Capture the cell that displays the provided text and extract its [x, y] central coordinate. 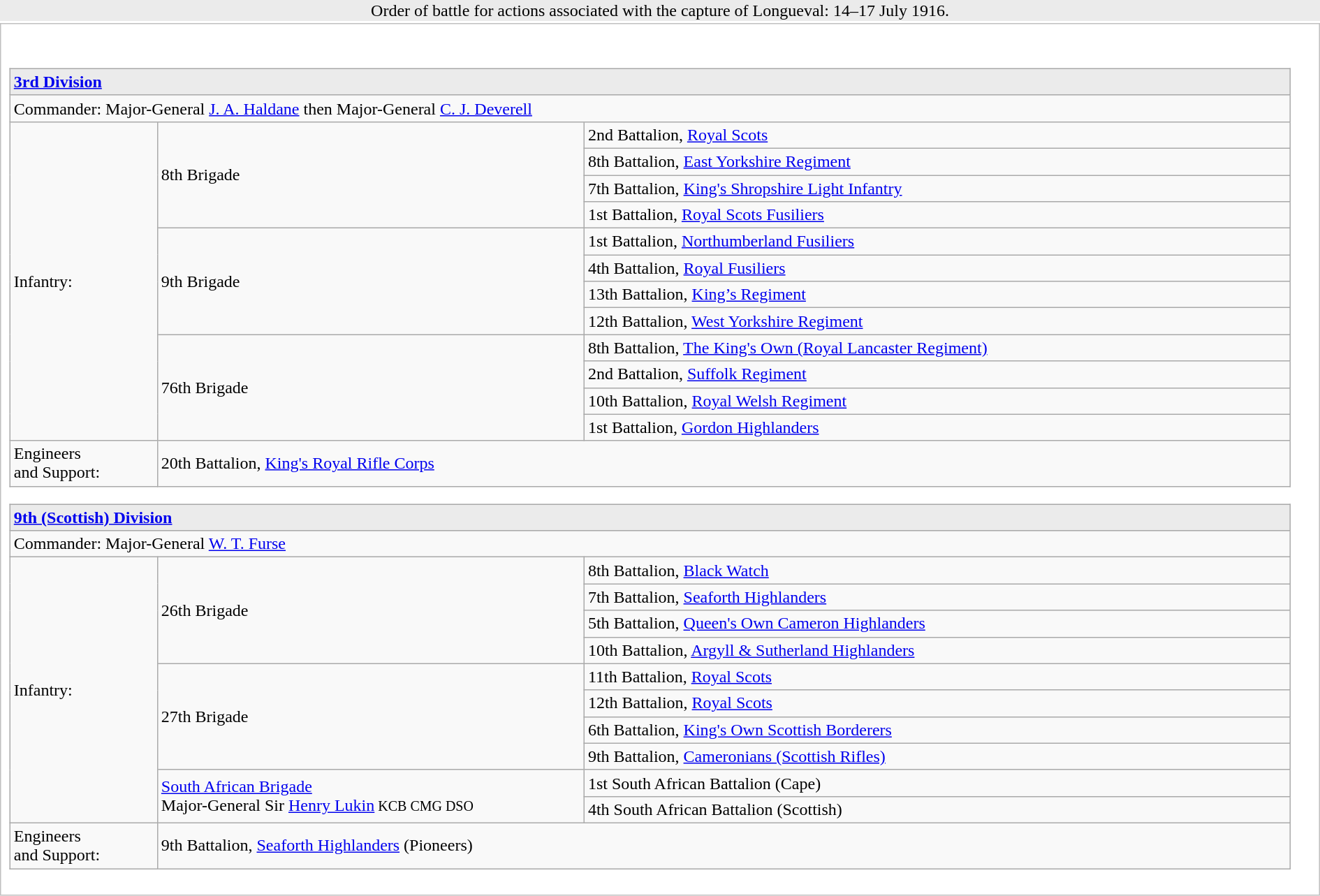
4th South African Battalion (Scottish) [937, 809]
9th Battalion, Seaforth Highlanders (Pioneers) [724, 845]
Order of battle for actions associated with the capture of Longueval: 14–17 July 1916. [660, 10]
10th Battalion, Royal Welsh Regiment [937, 401]
2nd Battalion, Royal Scots [937, 135]
12th Battalion, West Yorkshire Regiment [937, 321]
8th Battalion, The King's Own (Royal Lancaster Regiment) [937, 348]
27th Brigade [370, 717]
7th Battalion, Seaforth Highlanders [937, 597]
1st Battalion, Gordon Highlanders [937, 427]
Commander: Major-General J. A. Haldane then Major-General C. J. Deverell [650, 108]
South African Brigade Major-General Sir Henry Lukin KCB CMG DSO [370, 796]
9th Brigade [370, 281]
1st South African Battalion (Cape) [937, 783]
Commander: Major-General W. T. Furse [650, 544]
8th Battalion, Black Watch [937, 571]
6th Battalion, King's Own Scottish Borderers [937, 730]
20th Battalion, King's Royal Rifle Corps [724, 464]
26th Brigade [370, 610]
8th Battalion, East Yorkshire Regiment [937, 161]
11th Battalion, Royal Scots [937, 677]
4th Battalion, Royal Fusiliers [937, 268]
9th (Scottish) Division [650, 517]
10th Battalion, Argyll & Sutherland Highlanders [937, 650]
76th Brigade [370, 388]
7th Battalion, King's Shropshire Light Infantry [937, 188]
8th Brigade [370, 175]
12th Battalion, Royal Scots [937, 703]
9th Battalion, Cameronians (Scottish Rifles) [937, 756]
2nd Battalion, Suffolk Regiment [937, 374]
5th Battalion, Queen's Own Cameron Highlanders [937, 624]
3rd Division [650, 82]
1st Battalion, Northumberland Fusiliers [937, 242]
13th Battalion, King’s Regiment [937, 295]
1st Battalion, Royal Scots Fusiliers [937, 215]
